Provide the [X, Y] coordinate of the cell's center where the given text is located.  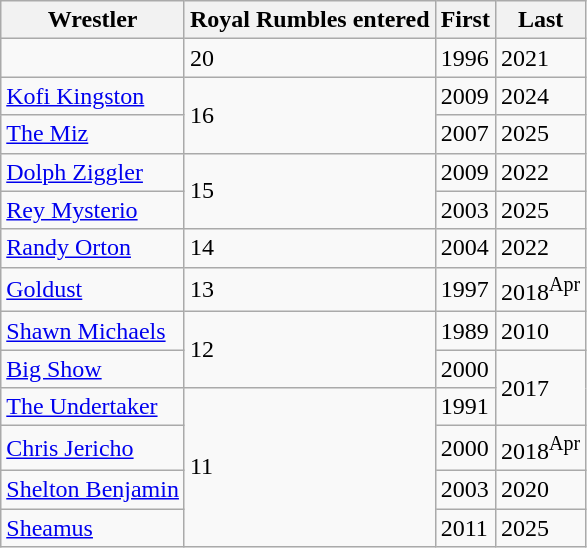
Shawn Michaels [93, 331]
13 [310, 290]
2010 [540, 331]
Wrestler [93, 20]
Chris Jericho [93, 448]
2004 [465, 248]
Big Show [93, 369]
Rey Mysterio [93, 210]
Royal Rumbles entered [310, 20]
2017 [540, 388]
20 [310, 58]
Randy Orton [93, 248]
2020 [540, 489]
1991 [465, 407]
14 [310, 248]
2021 [540, 58]
The Miz [93, 134]
Goldust [93, 290]
Sheamus [93, 528]
1997 [465, 290]
First [465, 20]
15 [310, 191]
Shelton Benjamin [93, 489]
Dolph Ziggler [93, 172]
2024 [540, 96]
Kofi Kingston [93, 96]
The Undertaker [93, 407]
16 [310, 115]
2011 [465, 528]
11 [310, 468]
1996 [465, 58]
12 [310, 350]
Last [540, 20]
1989 [465, 331]
2007 [465, 134]
